Provide the (x, y) coordinate of the cell's center where the given text is located.  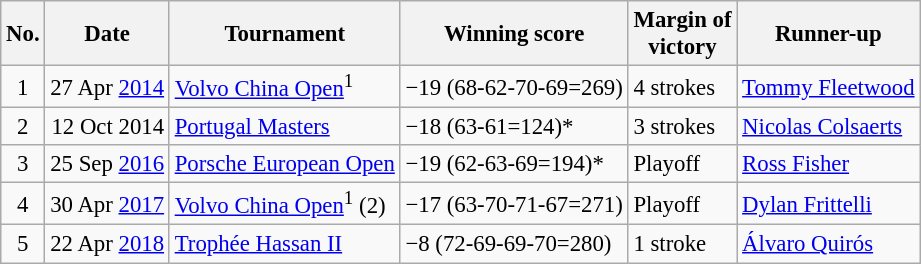
Date (107, 34)
1 stroke (682, 244)
2 (23, 127)
−19 (62-63-69=194)* (514, 164)
Dylan Frittelli (828, 204)
Porsche European Open (284, 164)
30 Apr 2017 (107, 204)
Volvo China Open1 (284, 87)
4 strokes (682, 87)
Tommy Fleetwood (828, 87)
Margin ofvictory (682, 34)
Ross Fisher (828, 164)
25 Sep 2016 (107, 164)
22 Apr 2018 (107, 244)
12 Oct 2014 (107, 127)
No. (23, 34)
5 (23, 244)
−8 (72-69-69-70=280) (514, 244)
27 Apr 2014 (107, 87)
−19 (68-62-70-69=269) (514, 87)
Volvo China Open1 (2) (284, 204)
1 (23, 87)
Tournament (284, 34)
3 strokes (682, 127)
Runner-up (828, 34)
Nicolas Colsaerts (828, 127)
Trophée Hassan II (284, 244)
−18 (63-61=124)* (514, 127)
Portugal Masters (284, 127)
−17 (63-70-71-67=271) (514, 204)
Álvaro Quirós (828, 244)
3 (23, 164)
Winning score (514, 34)
4 (23, 204)
